Scan for the cell matching the given text and deliver its [X, Y] coordinate at center. 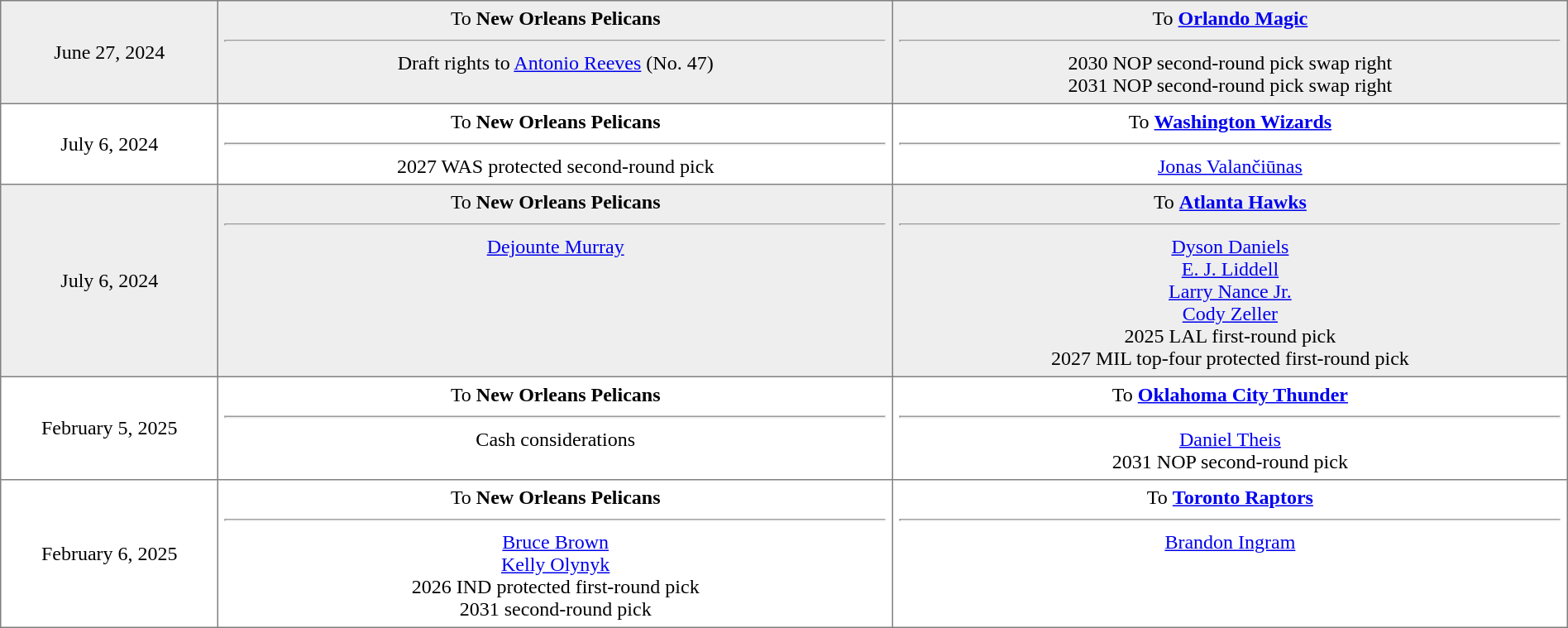
To New Orleans Pelicans Bruce Brown Kelly Olynyk2026 IND protected first-round pick2031 second-round pick [556, 554]
To Orlando Magic2030 NOP second-round pick swap right2031 NOP second-round pick swap right [1231, 52]
June 27, 2024 [109, 52]
To Toronto Raptors Brandon Ingram [1231, 554]
To Atlanta Hawks Dyson Daniels E. J. Liddell Larry Nance Jr. Cody Zeller2025 LAL first-round pick2027 MIL top-four protected first-round pick [1231, 280]
February 5, 2025 [109, 428]
To Oklahoma City Thunder Daniel Theis2031 NOP second-round pick [1231, 428]
February 6, 2025 [109, 554]
To New Orleans Pelicans Dejounte Murray [556, 280]
To New Orleans PelicansCash considerations [556, 428]
To New Orleans Pelicans2027 WAS protected second-round pick [556, 144]
To New Orleans PelicansDraft rights to Antonio Reeves (No. 47) [556, 52]
To Washington Wizards Jonas Valančiūnas [1231, 144]
